For the text-containing cell, return its midpoint in [x, y] coordinate format. 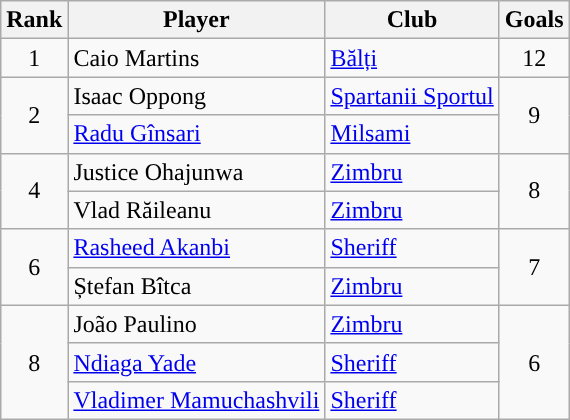
Ștefan Bîtca [196, 286]
12 [534, 58]
Rank [34, 20]
Radu Gînsari [196, 134]
Milsami [412, 134]
Player [196, 20]
Rasheed Akanbi [196, 248]
Club [412, 20]
Isaac Oppong [196, 96]
2 [34, 115]
9 [534, 115]
Caio Martins [196, 58]
Ndiaga Yade [196, 362]
1 [34, 58]
4 [34, 191]
Spartanii Sportul [412, 96]
Bălți [412, 58]
João Paulino [196, 324]
Goals [534, 20]
7 [534, 267]
Justice Ohajunwa [196, 172]
Vladimer Mamuchashvili [196, 400]
Vlad Răileanu [196, 210]
